Extract the (x, y) coordinate from the center of the cell holding the provided text.  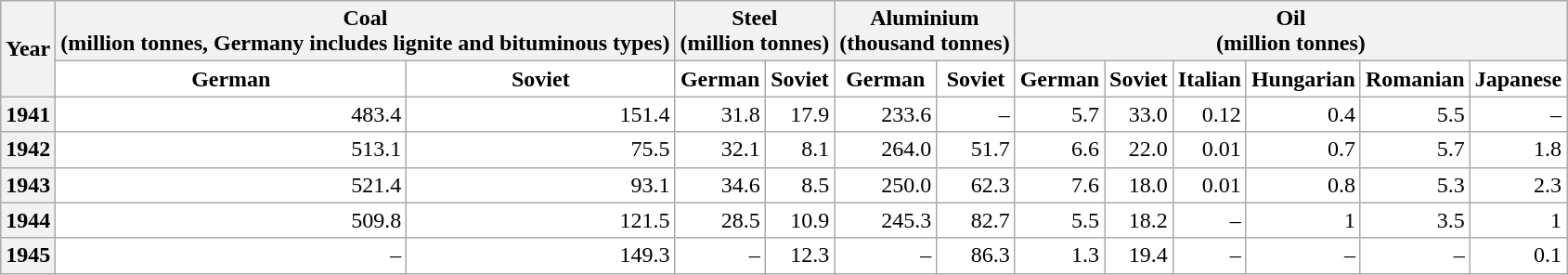
1.3 (1059, 255)
483.4 (231, 114)
1944 (28, 220)
Italian (1209, 79)
Romanian (1415, 79)
32.1 (720, 150)
86.3 (976, 255)
0.4 (1303, 114)
0.12 (1209, 114)
82.7 (976, 220)
62.3 (976, 185)
0.7 (1303, 150)
Aluminium(thousand tonnes) (925, 32)
Steel(million tonnes) (755, 32)
19.4 (1139, 255)
149.3 (540, 255)
34.6 (720, 185)
6.6 (1059, 150)
1945 (28, 255)
Japanese (1518, 79)
264.0 (886, 150)
8.5 (799, 185)
3.5 (1415, 220)
Hungarian (1303, 79)
121.5 (540, 220)
8.1 (799, 150)
Coal(million tonnes, Germany includes lignite and bituminous types) (366, 32)
0.8 (1303, 185)
12.3 (799, 255)
33.0 (1139, 114)
31.8 (720, 114)
22.0 (1139, 150)
521.4 (231, 185)
1.8 (1518, 150)
233.6 (886, 114)
250.0 (886, 185)
51.7 (976, 150)
513.1 (231, 150)
245.3 (886, 220)
28.5 (720, 220)
0.1 (1518, 255)
7.6 (1059, 185)
2.3 (1518, 185)
10.9 (799, 220)
93.1 (540, 185)
18.0 (1139, 185)
509.8 (231, 220)
5.3 (1415, 185)
1943 (28, 185)
Oil(million tonnes) (1290, 32)
17.9 (799, 114)
18.2 (1139, 220)
151.4 (540, 114)
1942 (28, 150)
1941 (28, 114)
Year (28, 48)
75.5 (540, 150)
